Return the [x, y] coordinate for the center point of the cell that contains the specified text.  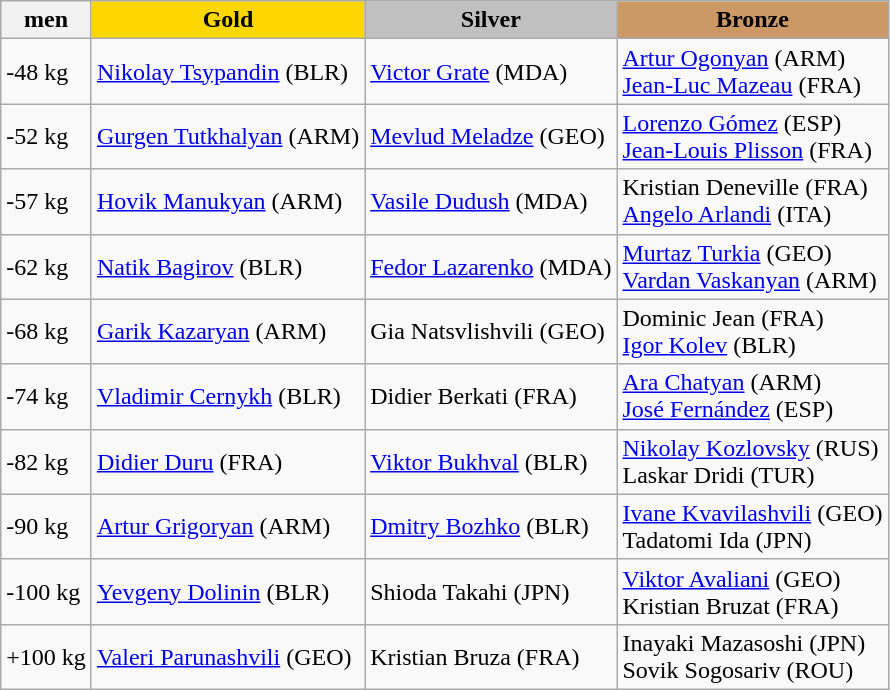
Dominic Jean (FRA) Igor Kolev (BLR) [752, 332]
-82 kg [46, 462]
Gold [228, 20]
Valeri Parunashvili (GEO) [228, 656]
Lorenzo Gómez (ESP) Jean-Louis Plisson (FRA) [752, 136]
Gurgen Tutkhalyan (ARM) [228, 136]
Silver [491, 20]
Natik Bagirov (BLR) [228, 266]
Ara Chatyan (ARM) José Fernández (ESP) [752, 396]
Garik Kazaryan (ARM) [228, 332]
Mevlud Meladze (GEO) [491, 136]
Dmitry Bozhko (BLR) [491, 526]
Artur Grigoryan (ARM) [228, 526]
-68 kg [46, 332]
-48 kg [46, 72]
Artur Ogonyan (ARM) Jean-Luc Mazeau (FRA) [752, 72]
-52 kg [46, 136]
Inayaki Mazasoshi (JPN) Sovik Sogosariv (ROU) [752, 656]
Viktor Bukhval (BLR) [491, 462]
Bronze [752, 20]
-74 kg [46, 396]
-57 kg [46, 202]
Didier Duru (FRA) [228, 462]
Murtaz Turkia (GEO) Vardan Vaskanyan (ARM) [752, 266]
Nikolay Kozlovsky (RUS) Laskar Dridi (TUR) [752, 462]
Ivane Kvavilashvili (GEO) Tadatomi Ida (JPN) [752, 526]
Yevgeny Dolinin (BLR) [228, 592]
Gia Natsvlishvili (GEO) [491, 332]
Vasile Dudush (MDA) [491, 202]
Viktor Avaliani (GEO) Kristian Bruzat (FRA) [752, 592]
-62 kg [46, 266]
men [46, 20]
Kristian Deneville (FRA) Angelo Arlandi (ITA) [752, 202]
Fedor Lazarenko (MDA) [491, 266]
Kristian Bruza (FRA) [491, 656]
Nikolay Tsypandin (BLR) [228, 72]
-100 kg [46, 592]
Vladimir Cernykh (BLR) [228, 396]
Didier Berkati (FRA) [491, 396]
Shioda Takahi (JPN) [491, 592]
Victor Grate (MDA) [491, 72]
+100 kg [46, 656]
Hovik Manukyan (ARM) [228, 202]
-90 kg [46, 526]
